Find where the given text appears and provide that cell's center as (x, y) coordinate. 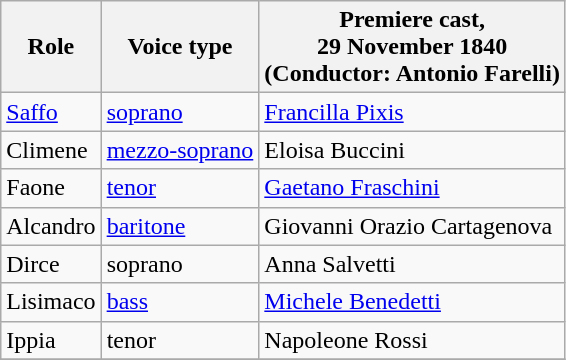
Climene (51, 150)
Role (51, 47)
Alcandro (51, 226)
baritone (180, 226)
mezzo-soprano (180, 150)
Francilla Pixis (412, 112)
Faone (51, 188)
Napoleone Rossi (412, 340)
Gaetano Fraschini (412, 188)
bass (180, 302)
Premiere cast,29 November 1840(Conductor: Antonio Farelli) (412, 47)
Voice type (180, 47)
Dirce (51, 264)
Ippia (51, 340)
Anna Salvetti (412, 264)
Michele Benedetti (412, 302)
Lisimaco (51, 302)
Eloisa Buccini (412, 150)
Saffo (51, 112)
Giovanni Orazio Cartagenova (412, 226)
